Extract the (X, Y) coordinate from the center of the cell holding the provided text.  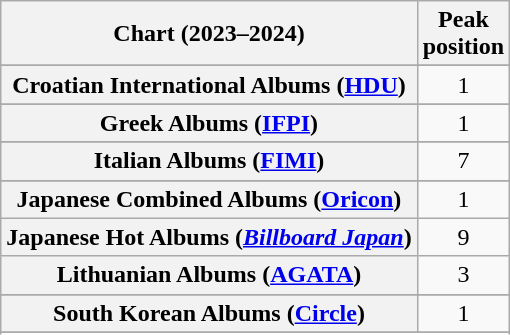
Japanese Combined Albums (Oricon) (209, 199)
7 (463, 161)
3 (463, 275)
Croatian International Albums (HDU) (209, 85)
Italian Albums (FIMI) (209, 161)
Chart (2023–2024) (209, 34)
Greek Albums (IFPI) (209, 123)
Lithuanian Albums (AGATA) (209, 275)
9 (463, 237)
South Korean Albums (Circle) (209, 313)
Japanese Hot Albums (Billboard Japan) (209, 237)
Peakposition (463, 34)
